Scan for the cell matching the given text and deliver its [x, y] coordinate at center. 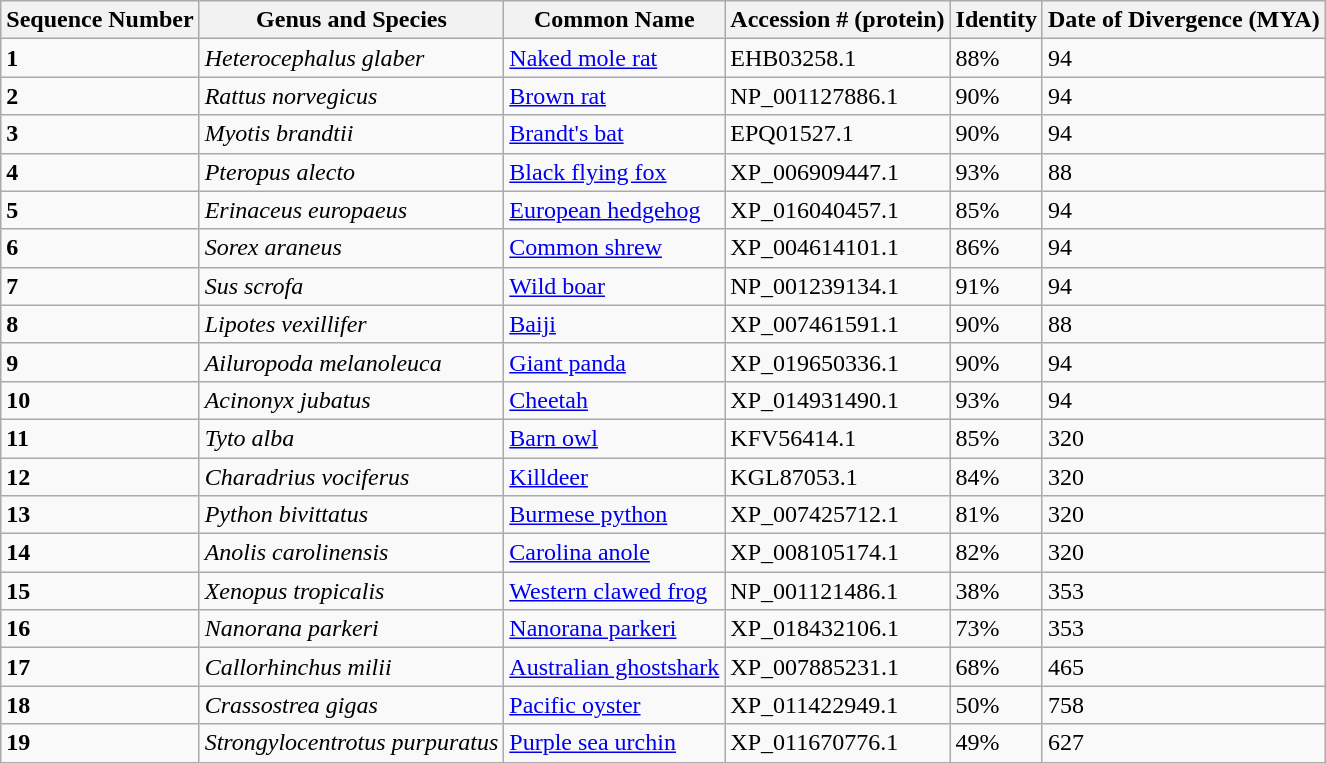
XP_008105174.1 [838, 553]
627 [1184, 743]
KFV56414.1 [838, 438]
Anolis carolinensis [352, 553]
Brandt's bat [614, 134]
86% [996, 248]
13 [100, 515]
Callorhinchus milii [352, 667]
XP_018432106.1 [838, 629]
Purple sea urchin [614, 743]
XP_014931490.1 [838, 400]
Barn owl [614, 438]
Heterocephalus glaber [352, 58]
Carolina anole [614, 553]
Sus scrofa [352, 286]
Burmese python [614, 515]
11 [100, 438]
5 [100, 210]
Crassostrea gigas [352, 705]
Wild boar [614, 286]
15 [100, 591]
38% [996, 591]
XP_006909447.1 [838, 172]
Tyto alba [352, 438]
XP_007425712.1 [838, 515]
3 [100, 134]
NP_001121486.1 [838, 591]
Erinaceus europaeus [352, 210]
2 [100, 96]
68% [996, 667]
758 [1184, 705]
Accession # (protein) [838, 20]
Giant panda [614, 362]
49% [996, 743]
Australian ghostshark [614, 667]
Rattus norvegicus [352, 96]
Pacific oyster [614, 705]
Killdeer [614, 477]
XP_007885231.1 [838, 667]
465 [1184, 667]
Strongylocentrotus purpuratus [352, 743]
6 [100, 248]
Sorex araneus [352, 248]
Common Name [614, 20]
Baiji [614, 324]
Western clawed frog [614, 591]
84% [996, 477]
8 [100, 324]
Ailuropoda melanoleuca [352, 362]
91% [996, 286]
Myotis brandtii [352, 134]
81% [996, 515]
Naked mole rat [614, 58]
Identity [996, 20]
XP_004614101.1 [838, 248]
Xenopus tropicalis [352, 591]
Date of Divergence (MYA) [1184, 20]
Cheetah [614, 400]
12 [100, 477]
88% [996, 58]
XP_011422949.1 [838, 705]
Sequence Number [100, 20]
KGL87053.1 [838, 477]
19 [100, 743]
European hedgehog [614, 210]
9 [100, 362]
Common shrew [614, 248]
18 [100, 705]
Genus and Species [352, 20]
10 [100, 400]
7 [100, 286]
NP_001127886.1 [838, 96]
XP_016040457.1 [838, 210]
17 [100, 667]
EPQ01527.1 [838, 134]
14 [100, 553]
Lipotes vexillifer [352, 324]
XP_007461591.1 [838, 324]
XP_019650336.1 [838, 362]
Brown rat [614, 96]
Acinonyx jubatus [352, 400]
Pteropus alecto [352, 172]
EHB03258.1 [838, 58]
1 [100, 58]
73% [996, 629]
Python bivittatus [352, 515]
XP_011670776.1 [838, 743]
Black flying fox [614, 172]
50% [996, 705]
Charadrius vociferus [352, 477]
16 [100, 629]
82% [996, 553]
4 [100, 172]
NP_001239134.1 [838, 286]
